Find where the given text appears and provide that cell's center as (x, y) coordinate. 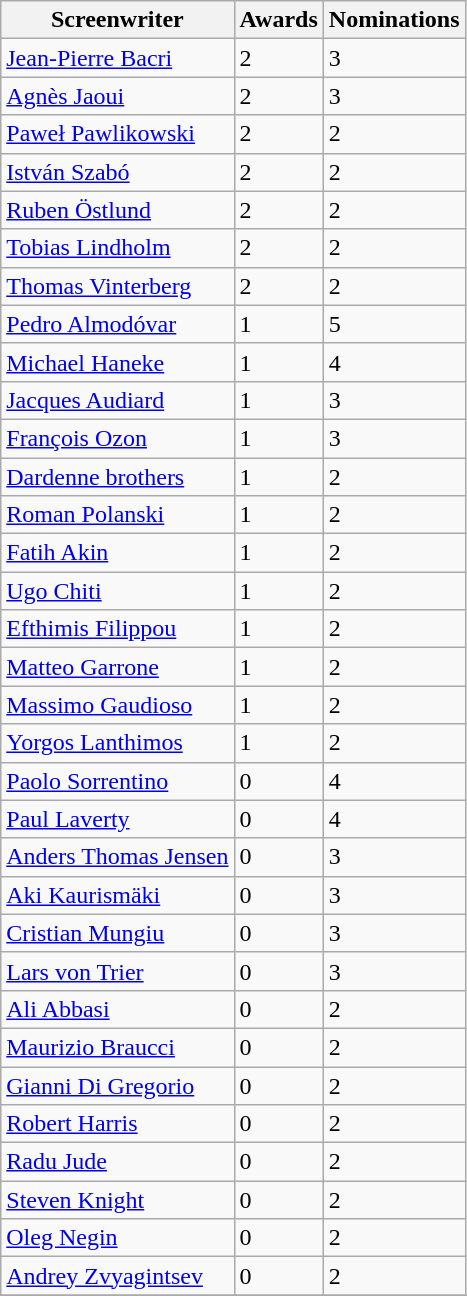
Jacques Audiard (118, 400)
Awards (278, 20)
Michael Haneke (118, 362)
Massimo Gaudioso (118, 705)
Dardenne brothers (118, 477)
Nominations (394, 20)
Matteo Garrone (118, 667)
Paweł Pawlikowski (118, 134)
Ugo Chiti (118, 591)
Ali Abbasi (118, 1009)
Paul Laverty (118, 819)
5 (394, 324)
Gianni Di Gregorio (118, 1085)
Anders Thomas Jensen (118, 857)
Screenwriter (118, 20)
Andrey Zvyagintsev (118, 1276)
Efthimis Filippou (118, 629)
Roman Polanski (118, 515)
Lars von Trier (118, 971)
Radu Jude (118, 1162)
Oleg Negin (118, 1238)
Cristian Mungiu (118, 933)
François Ozon (118, 438)
Ruben Östlund (118, 210)
Yorgos Lanthimos (118, 743)
Thomas Vinterberg (118, 286)
Jean-Pierre Bacri (118, 58)
Fatih Akin (118, 553)
Steven Knight (118, 1200)
Maurizio Braucci (118, 1047)
István Szabó (118, 172)
Robert Harris (118, 1124)
Agnès Jaoui (118, 96)
Tobias Lindholm (118, 248)
Aki Kaurismäki (118, 895)
Paolo Sorrentino (118, 781)
Pedro Almodóvar (118, 324)
